Search for the cell housing the specified text and yield its (x, y) center coordinate. 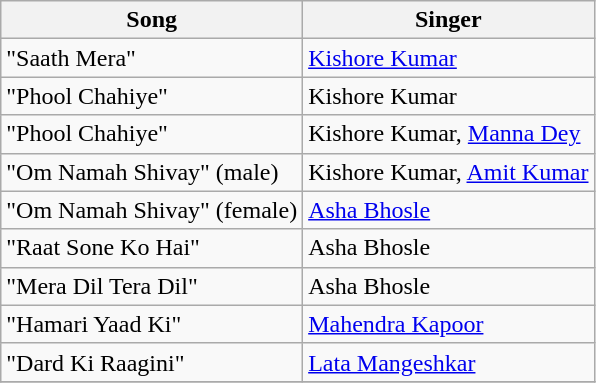
"Dard Ki Raagini" (152, 362)
Kishore Kumar, Manna Dey (448, 134)
"Om Namah Shivay" (male) (152, 172)
"Om Namah Shivay" (female) (152, 210)
Song (152, 20)
Singer (448, 20)
"Raat Sone Ko Hai" (152, 248)
Mahendra Kapoor (448, 324)
Kishore Kumar, Amit Kumar (448, 172)
"Hamari Yaad Ki" (152, 324)
"Mera Dil Tera Dil" (152, 286)
Lata Mangeshkar (448, 362)
"Saath Mera" (152, 58)
